Find where the given text appears and provide that cell's center as (X, Y) coordinate. 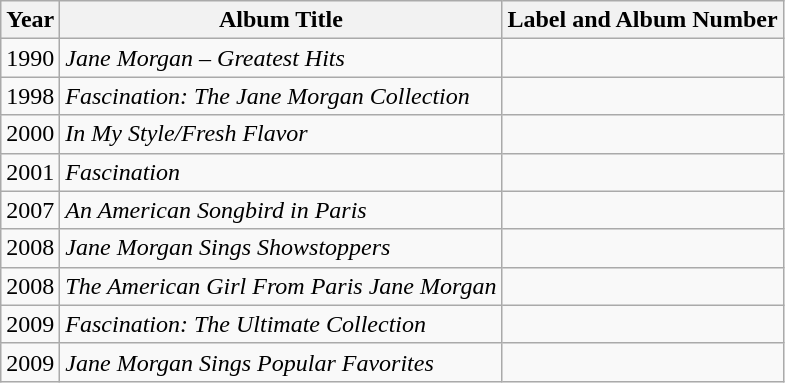
The American Girl From Paris Jane Morgan (281, 286)
2000 (30, 134)
Jane Morgan Sings Popular Favorites (281, 362)
Label and Album Number (642, 20)
Year (30, 20)
Fascination: The Ultimate Collection (281, 324)
1990 (30, 58)
Fascination: The Jane Morgan Collection (281, 96)
An American Songbird in Paris (281, 210)
Jane Morgan – Greatest Hits (281, 58)
Jane Morgan Sings Showstoppers (281, 248)
2001 (30, 172)
1998 (30, 96)
In My Style/Fresh Flavor (281, 134)
2007 (30, 210)
Fascination (281, 172)
Album Title (281, 20)
